Return the [X, Y] coordinate for the center point of the cell that contains the specified text.  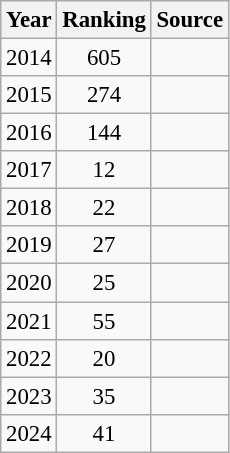
35 [104, 396]
2016 [29, 133]
2018 [29, 208]
20 [104, 358]
55 [104, 321]
27 [104, 245]
2024 [29, 433]
41 [104, 433]
12 [104, 170]
2014 [29, 58]
Ranking [104, 20]
2022 [29, 358]
Source [190, 20]
2021 [29, 321]
2023 [29, 396]
2020 [29, 283]
605 [104, 58]
22 [104, 208]
Year [29, 20]
2017 [29, 170]
2019 [29, 245]
274 [104, 95]
25 [104, 283]
2015 [29, 95]
144 [104, 133]
